Extract the (x, y) coordinate from the center of the cell holding the provided text.  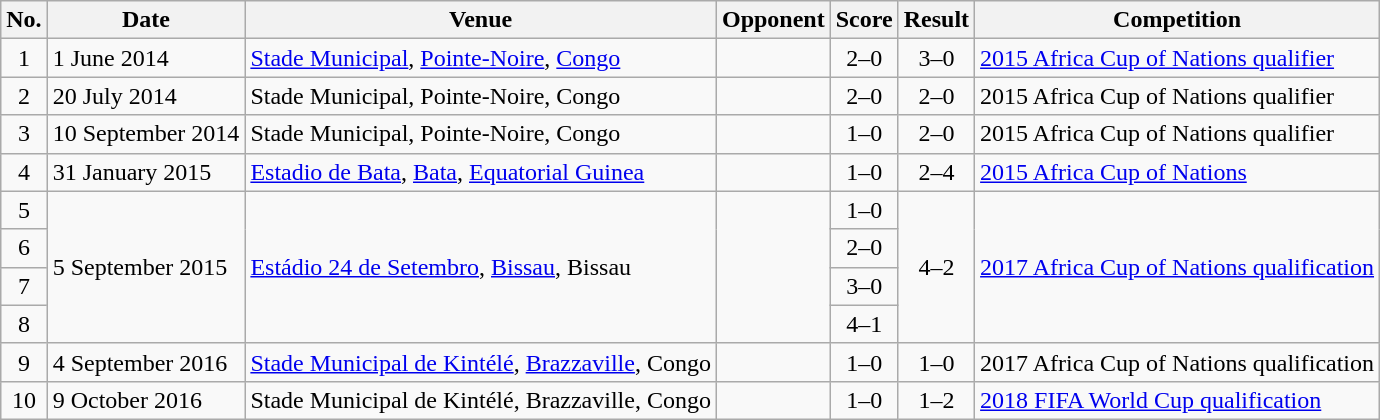
2 (24, 96)
4 (24, 172)
3 (24, 134)
5 September 2015 (146, 267)
6 (24, 248)
10 (24, 400)
1–2 (936, 400)
9 October 2016 (146, 400)
Estadio de Bata, Bata, Equatorial Guinea (481, 172)
20 July 2014 (146, 96)
2018 FIFA World Cup qualification (1178, 400)
2015 Africa Cup of Nations (1178, 172)
31 January 2015 (146, 172)
8 (24, 324)
7 (24, 286)
2–4 (936, 172)
1 (24, 58)
Score (864, 20)
4–2 (936, 267)
No. (24, 20)
Opponent (773, 20)
10 September 2014 (146, 134)
Date (146, 20)
Estádio 24 de Setembro, Bissau, Bissau (481, 267)
5 (24, 210)
4–1 (864, 324)
Result (936, 20)
Venue (481, 20)
9 (24, 362)
1 June 2014 (146, 58)
Competition (1178, 20)
4 September 2016 (146, 362)
